For the text-containing cell, return its midpoint in [X, Y] coordinate format. 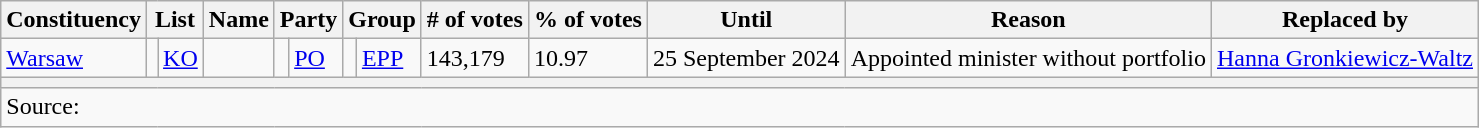
PO [316, 58]
Party [308, 20]
143,179 [474, 58]
Source: [740, 107]
Appointed minister without portfolio [1028, 58]
Reason [1028, 20]
Warsaw [74, 58]
% of votes [588, 20]
Group [382, 20]
25 September 2024 [746, 58]
Until [746, 20]
Hanna Gronkiewicz-Waltz [1344, 58]
Constituency [74, 20]
Replaced by [1344, 20]
List [174, 20]
# of votes [474, 20]
EPP [388, 58]
KO [181, 58]
Name [238, 20]
10.97 [588, 58]
